Search for the cell housing the specified text and yield its (X, Y) center coordinate. 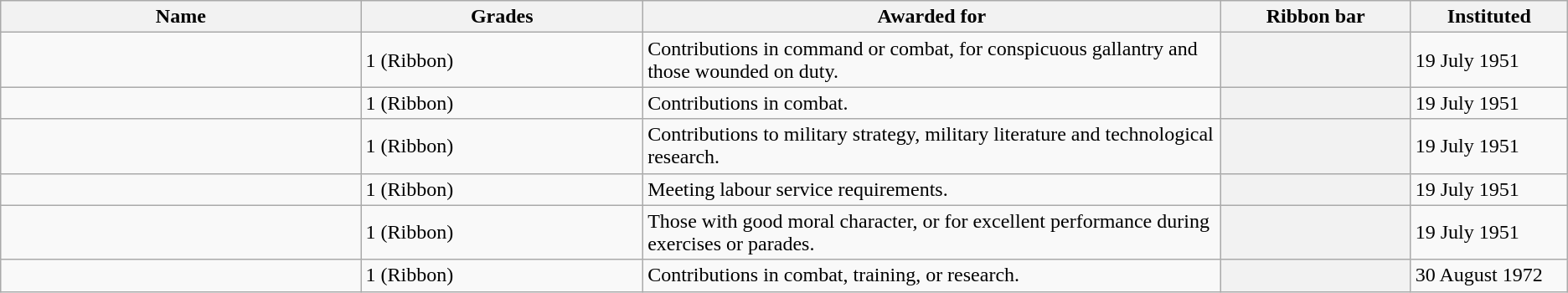
Contributions in command or combat, for conspicuous gallantry and those wounded on duty. (932, 60)
Ribbon bar (1315, 17)
Contributions in combat, training, or research. (932, 275)
Contributions to military strategy, military literature and technological research. (932, 146)
Contributions in combat. (932, 103)
Those with good moral character, or for excellent performance during exercises or parades. (932, 233)
Instituted (1489, 17)
Meeting labour service requirements. (932, 189)
Awarded for (932, 17)
Name (181, 17)
Grades (503, 17)
30 August 1972 (1489, 275)
